Search for the cell housing the specified text and yield its [X, Y] center coordinate. 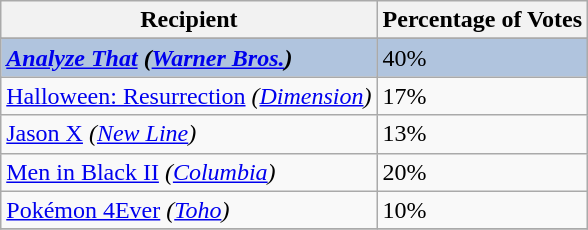
10% [482, 210]
40% [482, 58]
Men in Black II (Columbia) [189, 172]
Jason X (New Line) [189, 134]
Halloween: Resurrection (Dimension) [189, 96]
Analyze That (Warner Bros.) [189, 58]
13% [482, 134]
Percentage of Votes [482, 20]
20% [482, 172]
17% [482, 96]
Pokémon 4Ever (Toho) [189, 210]
Recipient [189, 20]
